Search for the cell housing the specified text and yield its [x, y] center coordinate. 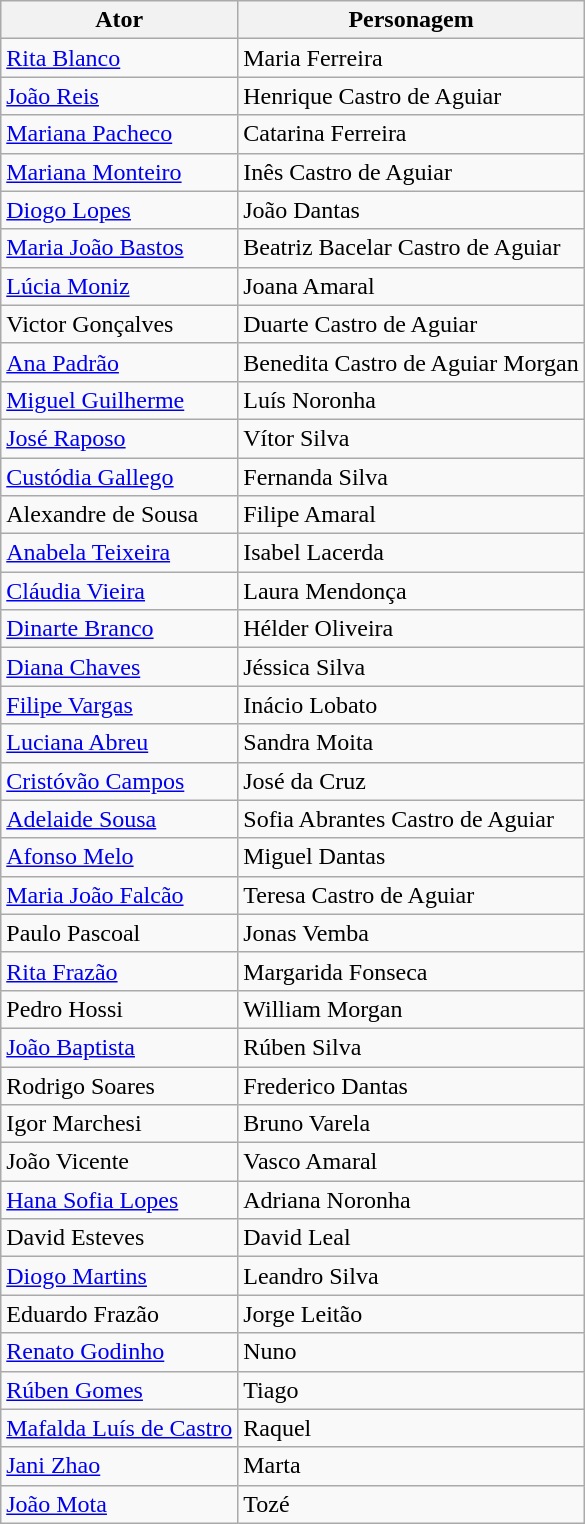
David Esteves [120, 1238]
Rita Blanco [120, 58]
Hélder Oliveira [412, 629]
Cristóvão Campos [120, 781]
Bruno Varela [412, 1124]
Tozé [412, 1504]
Victor Gonçalves [120, 324]
Fernanda Silva [412, 477]
Nuno [412, 1352]
Mariana Pacheco [120, 134]
Teresa Castro de Aguiar [412, 895]
Catarina Ferreira [412, 134]
Eduardo Frazão [120, 1314]
Jéssica Silva [412, 667]
Sofia Abrantes Castro de Aguiar [412, 819]
David Leal [412, 1238]
Margarida Fonseca [412, 971]
Diogo Lopes [120, 210]
Filipe Vargas [120, 705]
Frederico Dantas [412, 1085]
Tiago [412, 1390]
Personagem [412, 20]
Maria João Falcão [120, 895]
João Mota [120, 1504]
Joana Amaral [412, 286]
Rita Frazão [120, 971]
Inês Castro de Aguiar [412, 172]
Lúcia Moniz [120, 286]
Laura Mendonça [412, 591]
Ator [120, 20]
Mariana Monteiro [120, 172]
Rúben Silva [412, 1047]
Adriana Noronha [412, 1200]
João Vicente [120, 1162]
Luís Noronha [412, 400]
Afonso Melo [120, 857]
Inácio Lobato [412, 705]
Jani Zhao [120, 1466]
Miguel Guilherme [120, 400]
Pedro Hossi [120, 1009]
Maria João Bastos [120, 248]
Dinarte Branco [120, 629]
Luciana Abreu [120, 743]
William Morgan [412, 1009]
Paulo Pascoal [120, 933]
Jorge Leitão [412, 1314]
Ana Padrão [120, 362]
Custódia Gallego [120, 477]
Isabel Lacerda [412, 553]
Diogo Martins [120, 1276]
Mafalda Luís de Castro [120, 1428]
Hana Sofia Lopes [120, 1200]
Rodrigo Soares [120, 1085]
Miguel Dantas [412, 857]
Beatriz Bacelar Castro de Aguiar [412, 248]
Vítor Silva [412, 438]
Adelaide Sousa [120, 819]
Duarte Castro de Aguiar [412, 324]
Alexandre de Sousa [120, 515]
Raquel [412, 1428]
Benedita Castro de Aguiar Morgan [412, 362]
Cláudia Vieira [120, 591]
Marta [412, 1466]
Anabela Teixeira [120, 553]
Maria Ferreira [412, 58]
Renato Godinho [120, 1352]
João Baptista [120, 1047]
José Raposo [120, 438]
Henrique Castro de Aguiar [412, 96]
Filipe Amaral [412, 515]
Jonas Vemba [412, 933]
Igor Marchesi [120, 1124]
Diana Chaves [120, 667]
Leandro Silva [412, 1276]
Vasco Amaral [412, 1162]
Sandra Moita [412, 743]
João Reis [120, 96]
Rúben Gomes [120, 1390]
José da Cruz [412, 781]
João Dantas [412, 210]
